Search for the cell housing the specified text and yield its (X, Y) center coordinate. 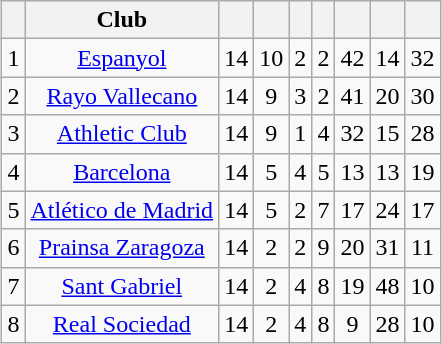
15 (388, 134)
6 (14, 248)
Rayo Vallecano (122, 96)
42 (352, 58)
Prainsa Zaragoza (122, 248)
Club (122, 20)
31 (388, 248)
48 (388, 286)
Athletic Club (122, 134)
Atlético de Madrid (122, 210)
24 (388, 210)
Sant Gabriel (122, 286)
11 (422, 248)
Barcelona (122, 172)
30 (422, 96)
41 (352, 96)
Espanyol (122, 58)
Real Sociedad (122, 324)
